Find where the given text appears and provide that cell's center as [x, y] coordinate. 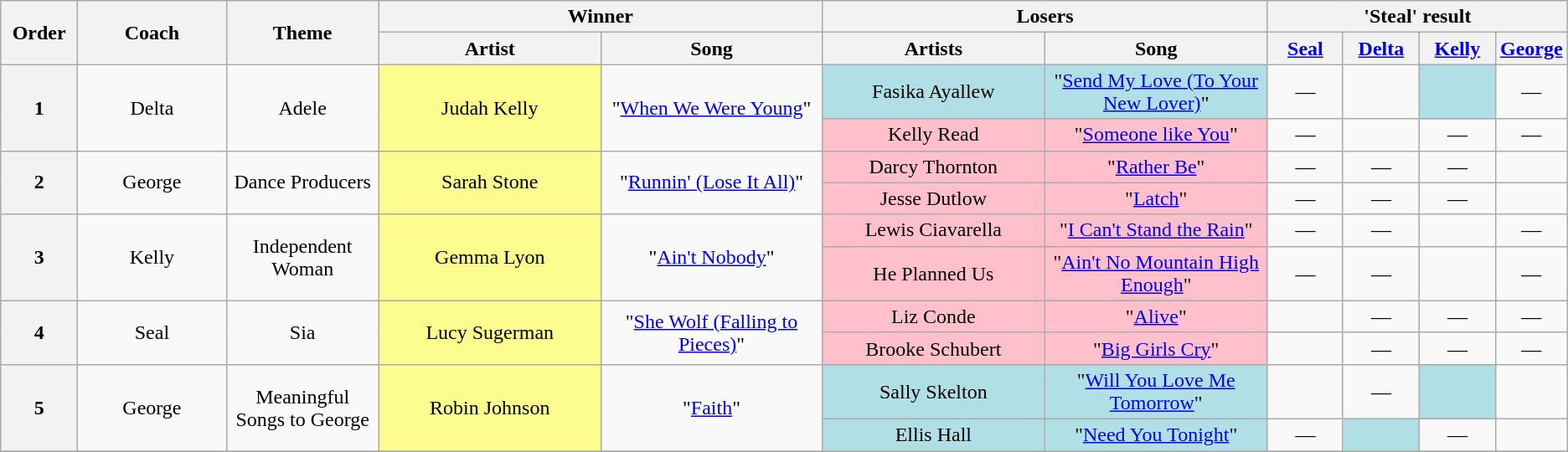
"Runnin' (Lose It All)" [711, 182]
2 [39, 182]
"Ain't No Mountain High Enough" [1156, 273]
Ellis Hall [933, 434]
"Latch" [1156, 198]
Lucy Sugerman [489, 332]
"Someone like You" [1156, 135]
Jesse Dutlow [933, 198]
"I Can't Stand the Rain" [1156, 230]
Theme [302, 33]
1 [39, 107]
Brooke Schubert [933, 348]
"Ain't Nobody" [711, 258]
Order [39, 33]
"Rather Be" [1156, 167]
Artist [489, 49]
"Big Girls Cry" [1156, 348]
5 [39, 407]
"Alive" [1156, 316]
"Need You Tonight" [1156, 434]
Adele [302, 107]
'Steal' result [1417, 17]
Darcy Thornton [933, 167]
Gemma Lyon [489, 258]
Robin Johnson [489, 407]
4 [39, 332]
Kelly Read [933, 135]
Liz Conde [933, 316]
Meaningful Songs to George [302, 407]
Losers [1045, 17]
Sia [302, 332]
Coach [152, 33]
Independent Woman [302, 258]
"Will You Love Me Tomorrow" [1156, 392]
Lewis Ciavarella [933, 230]
He Planned Us [933, 273]
Artists [933, 49]
"When We Were Young" [711, 107]
"She Wolf (Falling to Pieces)" [711, 332]
Fasika Ayallew [933, 92]
"Faith" [711, 407]
Judah Kelly [489, 107]
Dance Producers [302, 182]
Sarah Stone [489, 182]
Sally Skelton [933, 392]
3 [39, 258]
"Send My Love (To Your New Lover)" [1156, 92]
Winner [601, 17]
